Identify which cell holds the provided text, then report its [X, Y] central coordinate. 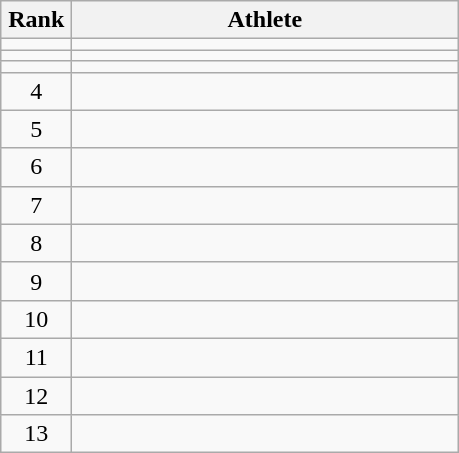
4 [36, 91]
5 [36, 129]
12 [36, 395]
6 [36, 167]
13 [36, 434]
9 [36, 281]
8 [36, 243]
Athlete [265, 20]
Rank [36, 20]
7 [36, 205]
11 [36, 357]
10 [36, 319]
